For the text-containing cell, return its midpoint in [X, Y] coordinate format. 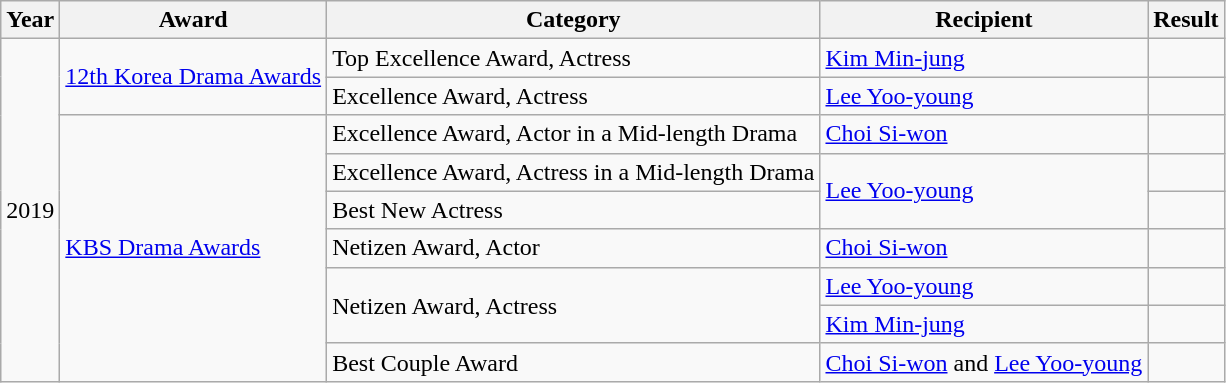
Netizen Award, Actor [574, 248]
Choi Si-won and Lee Yoo-young [984, 362]
2019 [30, 210]
Excellence Award, Actor in a Mid-length Drama [574, 134]
Year [30, 20]
Best New Actress [574, 210]
Recipient [984, 20]
Excellence Award, Actress [574, 96]
Result [1186, 20]
Top Excellence Award, Actress [574, 58]
KBS Drama Awards [194, 248]
12th Korea Drama Awards [194, 77]
Excellence Award, Actress in a Mid-length Drama [574, 172]
Best Couple Award [574, 362]
Netizen Award, Actress [574, 305]
Category [574, 20]
Award [194, 20]
